Pinpoint the cell where the given text exists, returning its (X, Y) midpoint coordinate. 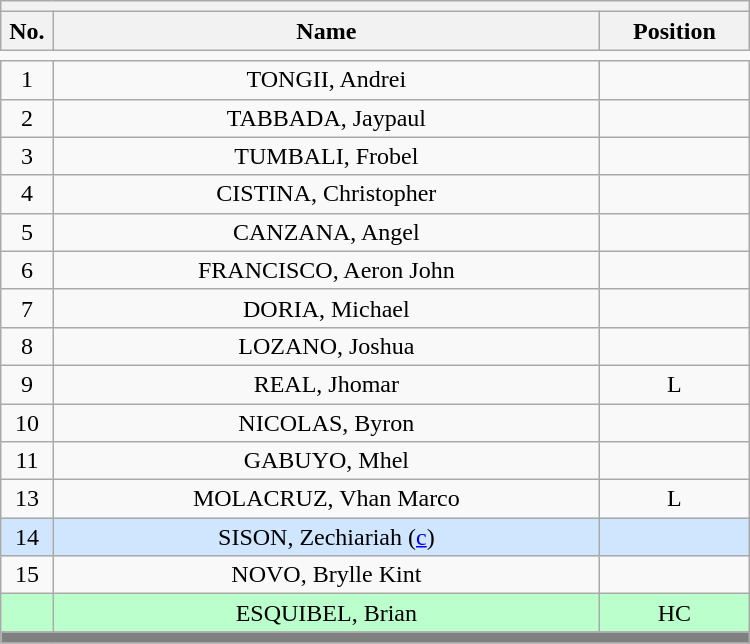
CISTINA, Christopher (326, 194)
LOZANO, Joshua (326, 346)
TABBADA, Jaypaul (326, 118)
CANZANA, Angel (326, 232)
REAL, Jhomar (326, 384)
10 (27, 423)
TONGII, Andrei (326, 80)
Position (675, 31)
7 (27, 308)
MOLACRUZ, Vhan Marco (326, 499)
NOVO, Brylle Kint (326, 575)
4 (27, 194)
FRANCISCO, Aeron John (326, 270)
No. (27, 31)
1 (27, 80)
SISON, Zechiariah (c) (326, 537)
GABUYO, Mhel (326, 461)
NICOLAS, Byron (326, 423)
6 (27, 270)
8 (27, 346)
14 (27, 537)
9 (27, 384)
TUMBALI, Frobel (326, 156)
ESQUIBEL, Brian (326, 613)
2 (27, 118)
15 (27, 575)
Name (326, 31)
3 (27, 156)
DORIA, Michael (326, 308)
5 (27, 232)
13 (27, 499)
HC (675, 613)
11 (27, 461)
